Pinpoint the cell where the given text exists, returning its [X, Y] midpoint coordinate. 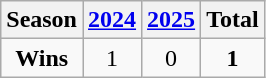
2024 [112, 20]
2025 [172, 20]
0 [172, 58]
Wins [42, 58]
Season [42, 20]
Total [233, 20]
